Capture the cell that displays the provided text and extract its (x, y) central coordinate. 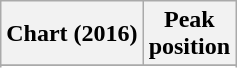
Chart (2016) (72, 34)
Peakposition (189, 34)
